Extract the [x, y] coordinate from the center of the cell holding the provided text.  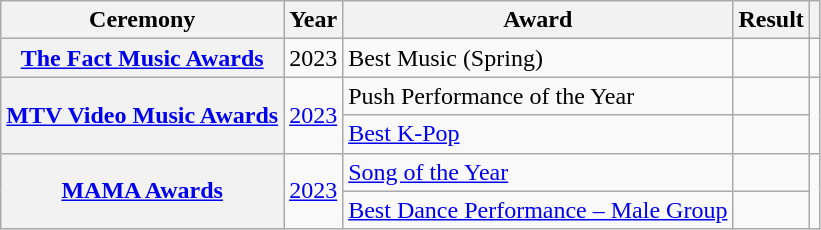
Song of the Year [538, 172]
Best Music (Spring) [538, 58]
The Fact Music Awards [142, 58]
Ceremony [142, 20]
MAMA Awards [142, 191]
Push Performance of the Year [538, 96]
Award [538, 20]
Best K-Pop [538, 134]
MTV Video Music Awards [142, 115]
Result [771, 20]
Year [314, 20]
Best Dance Performance – Male Group [538, 210]
